Capture the cell that displays the provided text and extract its (x, y) central coordinate. 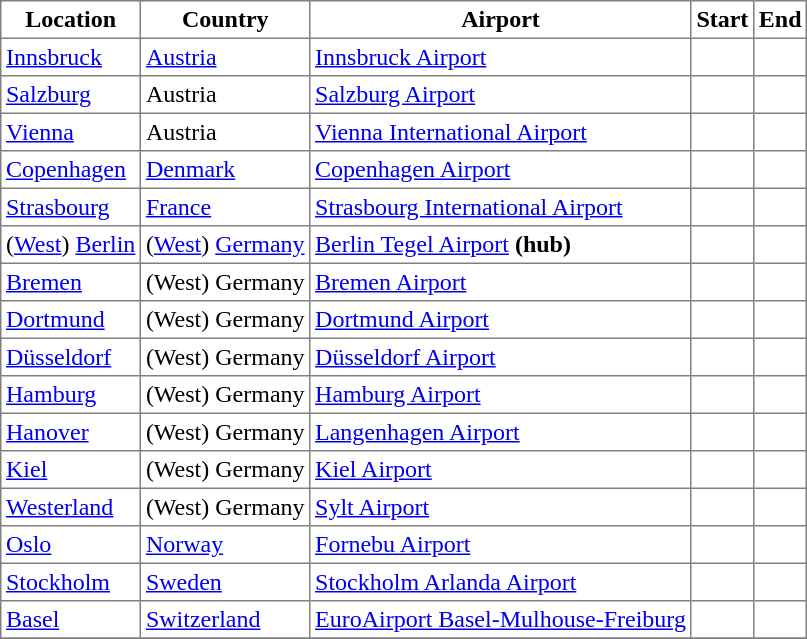
Düsseldorf (71, 357)
Hamburg (71, 395)
Hamburg Airport (500, 395)
Dortmund Airport (500, 320)
Stockholm Arlanda Airport (500, 582)
Stockholm (71, 582)
Westerland (71, 507)
Vienna International Airport (500, 132)
Kiel (71, 470)
Sweden (226, 582)
Strasbourg International Airport (500, 207)
End (780, 20)
Bremen (71, 282)
Sylt Airport (500, 507)
Switzerland (226, 620)
(West) Berlin (71, 245)
Dortmund (71, 320)
Oslo (71, 545)
Bremen Airport (500, 282)
Basel (71, 620)
France (226, 207)
Düsseldorf Airport (500, 357)
Strasbourg (71, 207)
Berlin Tegel Airport (hub) (500, 245)
Langenhagen Airport (500, 432)
Country (226, 20)
Vienna (71, 132)
Copenhagen (71, 170)
Airport (500, 20)
Norway (226, 545)
Start (722, 20)
Copenhagen Airport (500, 170)
Kiel Airport (500, 470)
Fornebu Airport (500, 545)
Innsbruck Airport (500, 57)
Salzburg Airport (500, 95)
Hanover (71, 432)
Location (71, 20)
Denmark (226, 170)
Salzburg (71, 95)
EuroAirport Basel-Mulhouse-Freiburg (500, 620)
Innsbruck (71, 57)
